Extract the (x, y) coordinate from the center of the cell holding the provided text.  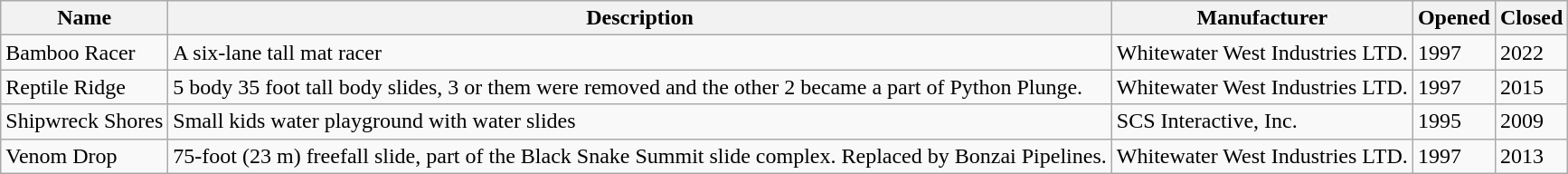
Opened (1454, 18)
2022 (1531, 53)
SCS Interactive, Inc. (1262, 121)
75-foot (23 m) freefall slide, part of the Black Snake Summit slide complex. Replaced by Bonzai Pipelines. (640, 156)
5 body 35 foot tall body slides, 3 or them were removed and the other 2 became a part of Python Plunge. (640, 87)
Shipwreck Shores (85, 121)
Name (85, 18)
Reptile Ridge (85, 87)
Small kids water playground with water slides (640, 121)
2015 (1531, 87)
Closed (1531, 18)
Venom Drop (85, 156)
Manufacturer (1262, 18)
1995 (1454, 121)
2013 (1531, 156)
2009 (1531, 121)
A six-lane tall mat racer (640, 53)
Bamboo Racer (85, 53)
Description (640, 18)
